Provide the [x, y] coordinate of the cell's center where the given text is located.  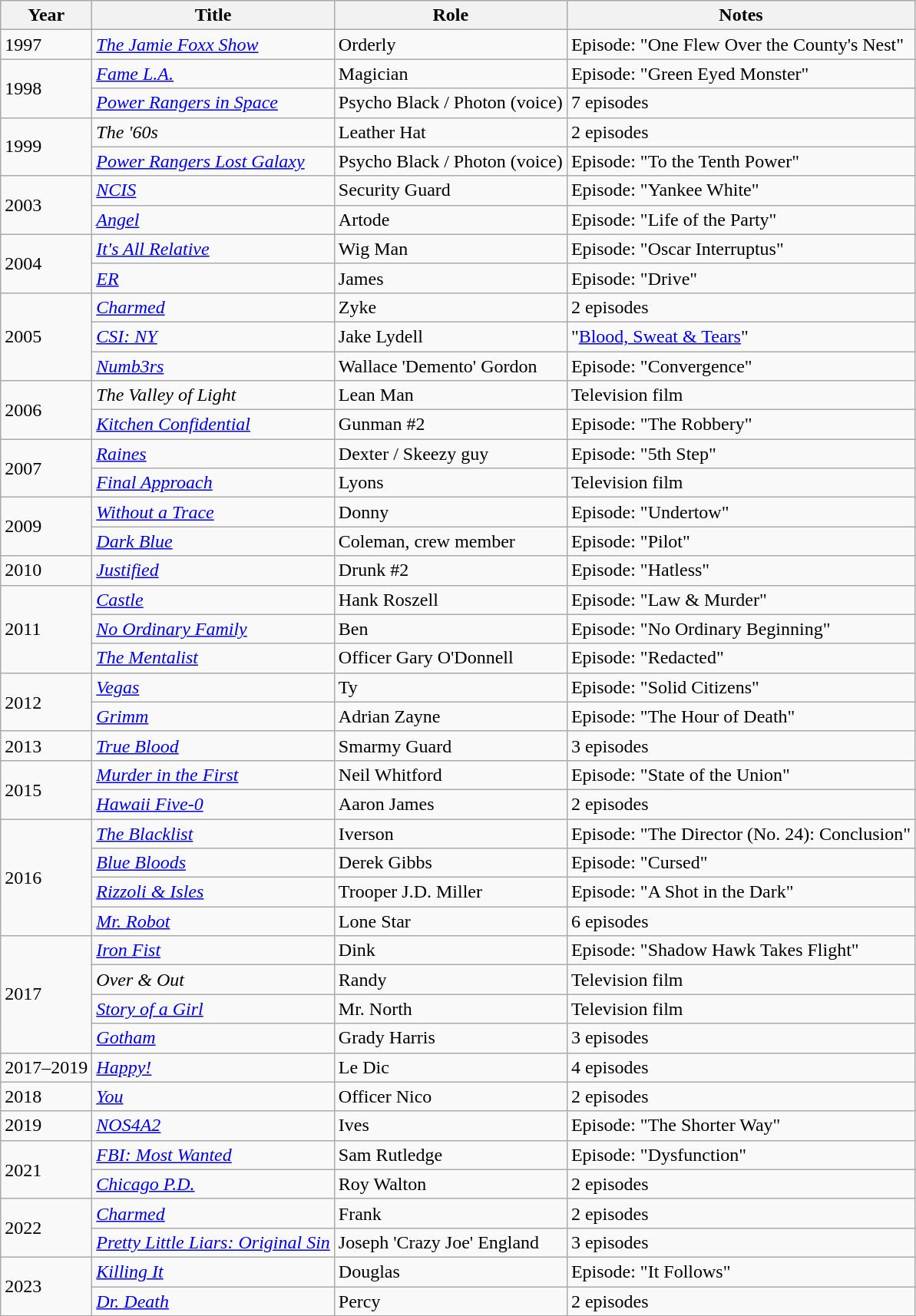
Officer Gary O'Donnell [450, 658]
Trooper J.D. Miller [450, 892]
Happy! [213, 1067]
Aaron James [450, 804]
Over & Out [213, 980]
Episode: "The Shorter Way" [740, 1126]
Murder in the First [213, 775]
Derek Gibbs [450, 863]
Frank [450, 1213]
Sam Rutledge [450, 1155]
2021 [46, 1169]
Episode: "Shadow Hawk Takes Flight" [740, 951]
Episode: "Solid Citizens" [740, 687]
Mr. Robot [213, 921]
The '60s [213, 132]
Fame L.A. [213, 74]
Grady Harris [450, 1038]
7 episodes [740, 103]
2019 [46, 1126]
Douglas [450, 1271]
Gunman #2 [450, 425]
Numb3rs [213, 366]
Episode: "5th Step" [740, 454]
2009 [46, 527]
Episode: "Cursed" [740, 863]
Role [450, 15]
1998 [46, 88]
Officer Nico [450, 1096]
FBI: Most Wanted [213, 1155]
2010 [46, 570]
2015 [46, 789]
The Jamie Foxx Show [213, 45]
Episode: "The Robbery" [740, 425]
Episode: "State of the Union" [740, 775]
Wallace 'Demento' Gordon [450, 366]
Kitchen Confidential [213, 425]
Lone Star [450, 921]
Dink [450, 951]
4 episodes [740, 1067]
Joseph 'Crazy Joe' England [450, 1242]
CSI: NY [213, 336]
No Ordinary Family [213, 629]
Episode: "Drive" [740, 278]
Episode: "It Follows" [740, 1271]
Episode: "Undertow" [740, 512]
Roy Walton [450, 1184]
2017–2019 [46, 1067]
Power Rangers in Space [213, 103]
Ives [450, 1126]
2018 [46, 1096]
Vegas [213, 687]
Angel [213, 220]
Title [213, 15]
Drunk #2 [450, 570]
2022 [46, 1228]
Episode: "One Flew Over the County's Nest" [740, 45]
The Mentalist [213, 658]
Dr. Death [213, 1301]
Episode: "No Ordinary Beginning" [740, 629]
James [450, 278]
2012 [46, 702]
Episode: "Convergence" [740, 366]
Zyke [450, 307]
Chicago P.D. [213, 1184]
Iverson [450, 833]
Wig Man [450, 249]
Artode [450, 220]
Story of a Girl [213, 1009]
You [213, 1096]
Episode: "Hatless" [740, 570]
Pretty Little Liars: Original Sin [213, 1242]
Without a Trace [213, 512]
2006 [46, 410]
Gotham [213, 1038]
Killing It [213, 1271]
Episode: "Dysfunction" [740, 1155]
Mr. North [450, 1009]
Episode: "Green Eyed Monster" [740, 74]
Percy [450, 1301]
NOS4A2 [213, 1126]
Notes [740, 15]
2013 [46, 746]
Iron Fist [213, 951]
Raines [213, 454]
Episode: "Law & Murder" [740, 600]
Ty [450, 687]
Lyons [450, 483]
Le Dic [450, 1067]
Smarmy Guard [450, 746]
Orderly [450, 45]
Neil Whitford [450, 775]
Justified [213, 570]
2023 [46, 1286]
2003 [46, 205]
2011 [46, 629]
Final Approach [213, 483]
Ben [450, 629]
Episode: "Oscar Interruptus" [740, 249]
2004 [46, 263]
Episode: "The Hour of Death" [740, 716]
Episode: "The Director (No. 24): Conclusion" [740, 833]
Coleman, crew member [450, 541]
Dexter / Skeezy guy [450, 454]
1997 [46, 45]
Episode: "Yankee White" [740, 190]
Security Guard [450, 190]
Grimm [213, 716]
1999 [46, 147]
6 episodes [740, 921]
Episode: "To the Tenth Power" [740, 161]
It's All Relative [213, 249]
Adrian Zayne [450, 716]
Donny [450, 512]
Jake Lydell [450, 336]
Lean Man [450, 395]
Episode: "Redacted" [740, 658]
Blue Bloods [213, 863]
Leather Hat [450, 132]
Hank Roszell [450, 600]
2007 [46, 468]
The Valley of Light [213, 395]
ER [213, 278]
Episode: "Pilot" [740, 541]
Castle [213, 600]
2017 [46, 994]
True Blood [213, 746]
The Blacklist [213, 833]
Randy [450, 980]
Magician [450, 74]
Year [46, 15]
Rizzoli & Isles [213, 892]
2005 [46, 336]
Dark Blue [213, 541]
NCIS [213, 190]
2016 [46, 877]
Power Rangers Lost Galaxy [213, 161]
"Blood, Sweat & Tears" [740, 336]
Episode: "Life of the Party" [740, 220]
Episode: "A Shot in the Dark" [740, 892]
Hawaii Five-0 [213, 804]
